Pinpoint the cell where the given text exists, returning its (x, y) midpoint coordinate. 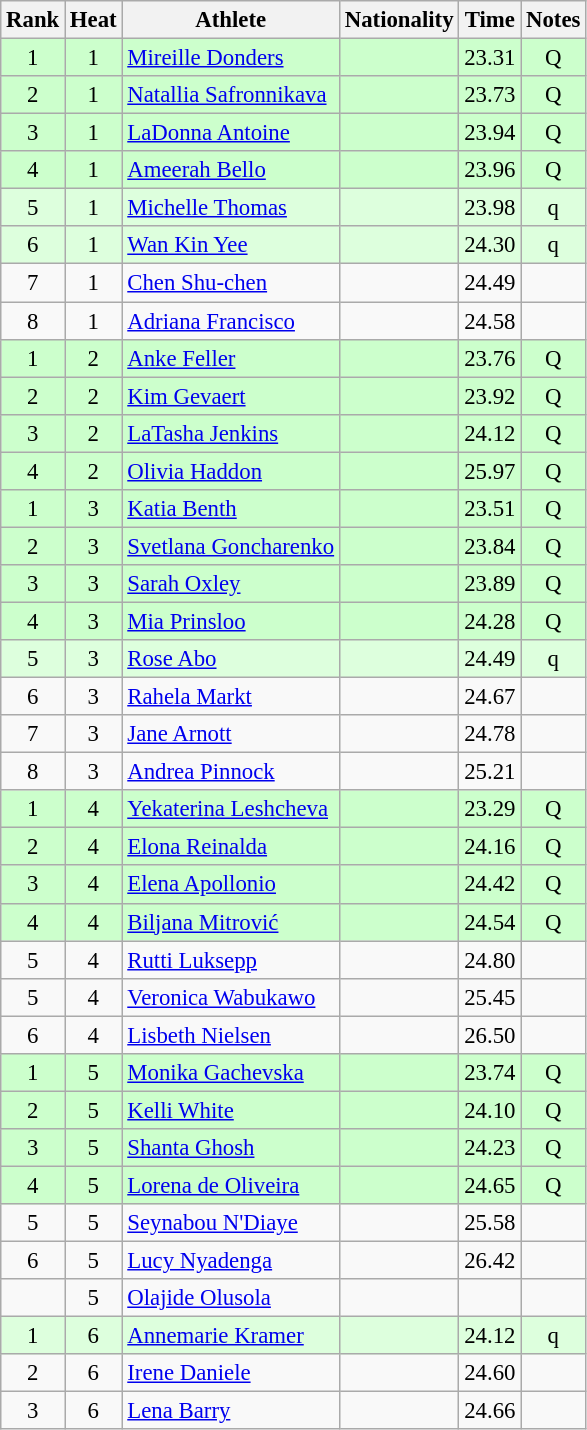
24.42 (490, 885)
Anke Feller (230, 358)
23.98 (490, 208)
23.84 (490, 546)
24.60 (490, 1373)
Monika Gachevska (230, 1073)
Lisbeth Nielsen (230, 1035)
23.76 (490, 358)
Chen Shu-chen (230, 283)
Heat (94, 20)
24.54 (490, 922)
LaDonna Antoine (230, 133)
25.97 (490, 471)
Olivia Haddon (230, 471)
24.23 (490, 1148)
24.78 (490, 734)
Lorena de Oliveira (230, 1185)
24.16 (490, 847)
Yekaterina Leshcheva (230, 809)
Michelle Thomas (230, 208)
Annemarie Kramer (230, 1336)
24.67 (490, 697)
Kim Gevaert (230, 396)
Sarah Oxley (230, 584)
26.42 (490, 1261)
23.51 (490, 509)
Wan Kin Yee (230, 245)
23.94 (490, 133)
23.89 (490, 584)
Elena Apollonio (230, 885)
Mireille Donders (230, 58)
Mia Prinsloo (230, 621)
24.30 (490, 245)
Jane Arnott (230, 734)
Olajide Olusola (230, 1298)
Rank (33, 20)
23.74 (490, 1073)
Time (490, 20)
25.21 (490, 772)
Svetlana Goncharenko (230, 546)
23.96 (490, 170)
24.66 (490, 1411)
24.10 (490, 1110)
Adriana Francisco (230, 321)
Rutti Luksepp (230, 960)
23.29 (490, 809)
Shanta Ghosh (230, 1148)
23.31 (490, 58)
Biljana Mitrović (230, 922)
23.73 (490, 95)
Natallia Safronnikava (230, 95)
Andrea Pinnock (230, 772)
Seynabou N'Diaye (230, 1223)
25.45 (490, 997)
Katia Benth (230, 509)
Notes (554, 20)
Rose Abo (230, 659)
24.28 (490, 621)
24.80 (490, 960)
Nationality (398, 20)
Kelli White (230, 1110)
24.58 (490, 321)
Elona Reinalda (230, 847)
Ameerah Bello (230, 170)
26.50 (490, 1035)
Rahela Markt (230, 697)
Veronica Wabukawo (230, 997)
LaTasha Jenkins (230, 433)
25.58 (490, 1223)
Lucy Nyadenga (230, 1261)
Irene Daniele (230, 1373)
23.92 (490, 396)
Lena Barry (230, 1411)
Athlete (230, 20)
24.65 (490, 1185)
